Return the (x, y) coordinate for the center point of the cell that contains the specified text.  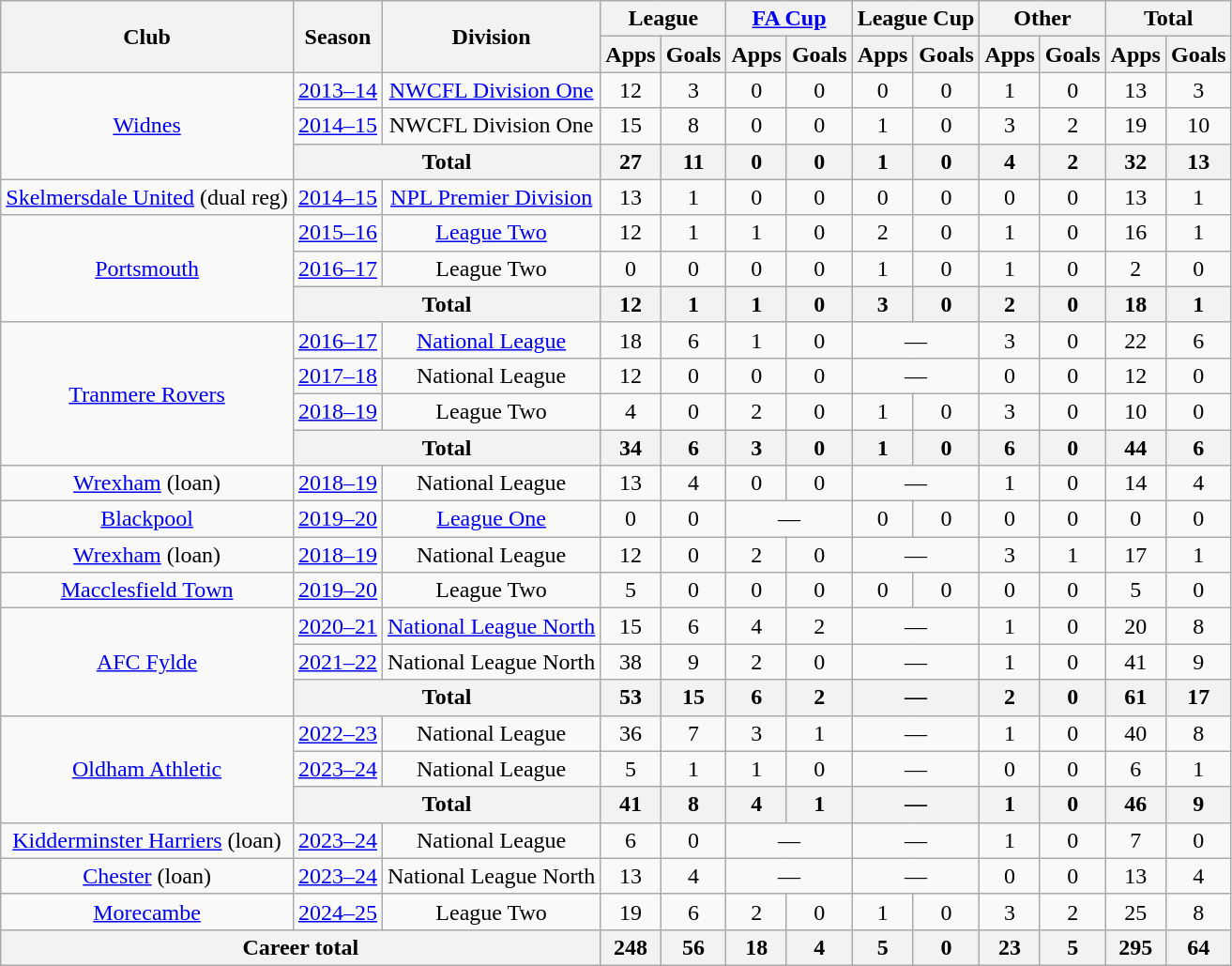
Widnes (147, 126)
2021–22 (338, 662)
2015–16 (338, 233)
64 (1198, 947)
Morecambe (147, 912)
11 (693, 161)
Season (338, 37)
46 (1135, 805)
23 (1010, 947)
Kidderminster Harriers (loan) (147, 840)
27 (631, 161)
AFC Fylde (147, 662)
295 (1135, 947)
53 (631, 698)
League (663, 19)
2020–21 (338, 626)
Skelmersdale United (dual reg) (147, 197)
Chester (loan) (147, 876)
14 (1135, 483)
56 (693, 947)
2024–25 (338, 912)
16 (1135, 233)
Club (147, 37)
Macclesfield Town (147, 590)
Portsmouth (147, 268)
NPL Premier Division (491, 197)
2013–14 (338, 90)
36 (631, 733)
32 (1135, 161)
League Cup (916, 19)
61 (1135, 698)
248 (631, 947)
Blackpool (147, 519)
44 (1135, 448)
League One (491, 519)
34 (631, 448)
20 (1135, 626)
FA Cup (789, 19)
38 (631, 662)
Tranmere Rovers (147, 393)
2022–23 (338, 733)
Career total (300, 947)
2017–18 (338, 376)
Other (1042, 19)
40 (1135, 733)
25 (1135, 912)
Oldham Athletic (147, 769)
Division (491, 37)
22 (1135, 340)
